Extract the (X, Y) coordinate from the center of the cell holding the provided text.  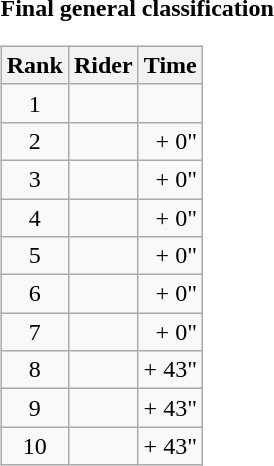
6 (34, 294)
10 (34, 446)
7 (34, 332)
9 (34, 408)
2 (34, 141)
Time (170, 65)
3 (34, 179)
8 (34, 370)
4 (34, 217)
Rider (103, 65)
Rank (34, 65)
5 (34, 256)
1 (34, 103)
